Detect which cell encompasses the target text, then output its [x, y] center coordinate. 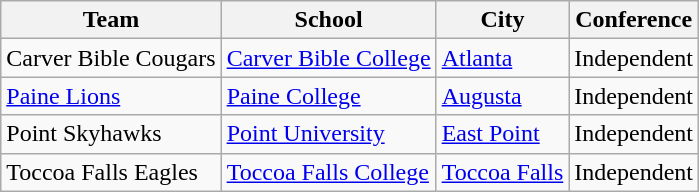
City [502, 20]
Carver Bible College [328, 58]
Paine Lions [111, 96]
Paine College [328, 96]
Toccoa Falls Eagles [111, 172]
Carver Bible Cougars [111, 58]
Team [111, 20]
Toccoa Falls [502, 172]
Augusta [502, 96]
Toccoa Falls College [328, 172]
Point University [328, 134]
Point Skyhawks [111, 134]
School [328, 20]
Atlanta [502, 58]
Conference [634, 20]
East Point [502, 134]
